Find where the given text appears and provide that cell's center as (x, y) coordinate. 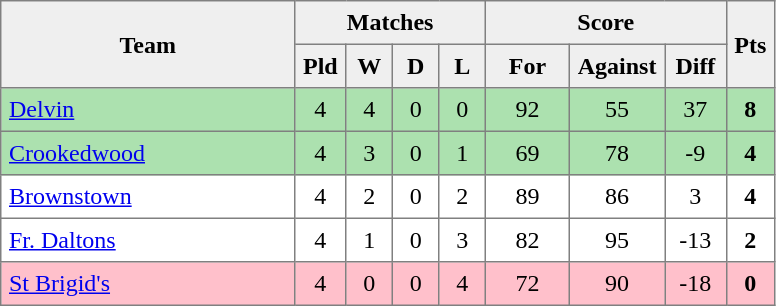
Pld (320, 66)
Pts (750, 44)
-9 (696, 153)
82 (527, 240)
For (527, 66)
Team (148, 44)
Brownstown (148, 197)
L (462, 66)
Crookedwood (148, 153)
Against (616, 66)
78 (616, 153)
8 (750, 110)
86 (616, 197)
Fr. Daltons (148, 240)
95 (616, 240)
89 (527, 197)
Diff (696, 66)
92 (527, 110)
-13 (696, 240)
69 (527, 153)
55 (616, 110)
St Brigid's (148, 284)
W (369, 66)
90 (616, 284)
D (415, 66)
Score (606, 23)
72 (527, 284)
Matches (390, 23)
Delvin (148, 110)
-18 (696, 284)
37 (696, 110)
